Determine the (x, y) coordinate at the center of the cell enclosing the given text.  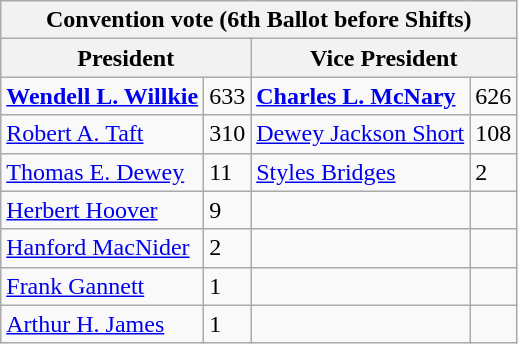
108 (494, 134)
Robert A. Taft (102, 134)
President (126, 58)
633 (228, 96)
Herbert Hoover (102, 210)
310 (228, 134)
Styles Bridges (360, 172)
9 (228, 210)
Wendell L. Willkie (102, 96)
Arthur H. James (102, 324)
Thomas E. Dewey (102, 172)
Charles L. McNary (360, 96)
Vice President (384, 58)
Frank Gannett (102, 286)
Dewey Jackson Short (360, 134)
11 (228, 172)
Convention vote (6th Ballot before Shifts) (259, 20)
626 (494, 96)
Hanford MacNider (102, 248)
